Extract the (X, Y) coordinate from the center of the cell holding the provided text.  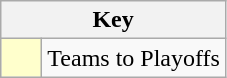
Teams to Playoffs (134, 58)
Key (114, 20)
